Find where the given text appears and provide that cell's center as [X, Y] coordinate. 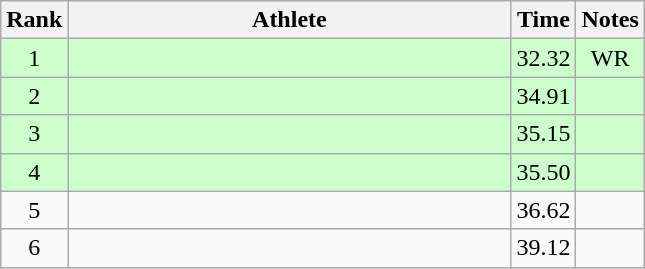
35.50 [544, 172]
39.12 [544, 248]
WR [610, 58]
34.91 [544, 96]
1 [34, 58]
4 [34, 172]
6 [34, 248]
Time [544, 20]
35.15 [544, 134]
5 [34, 210]
32.32 [544, 58]
Rank [34, 20]
2 [34, 96]
36.62 [544, 210]
Notes [610, 20]
3 [34, 134]
Athlete [290, 20]
